Find where the given text appears and provide that cell's center as (X, Y) coordinate. 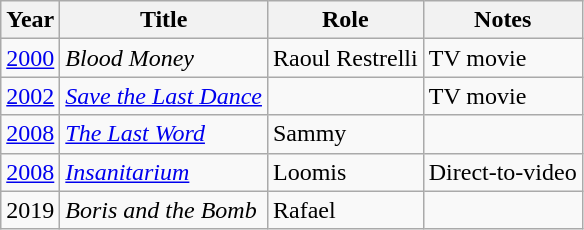
Loomis (345, 172)
Blood Money (164, 58)
Insanitarium (164, 172)
Title (164, 20)
Notes (502, 20)
Direct-to-video (502, 172)
Raoul Restrelli (345, 58)
Role (345, 20)
2002 (30, 96)
2000 (30, 58)
Rafael (345, 210)
Year (30, 20)
Save the Last Dance (164, 96)
Boris and the Bomb (164, 210)
2019 (30, 210)
The Last Word (164, 134)
Sammy (345, 134)
